Provide the (x, y) coordinate of the cell's center where the given text is located.  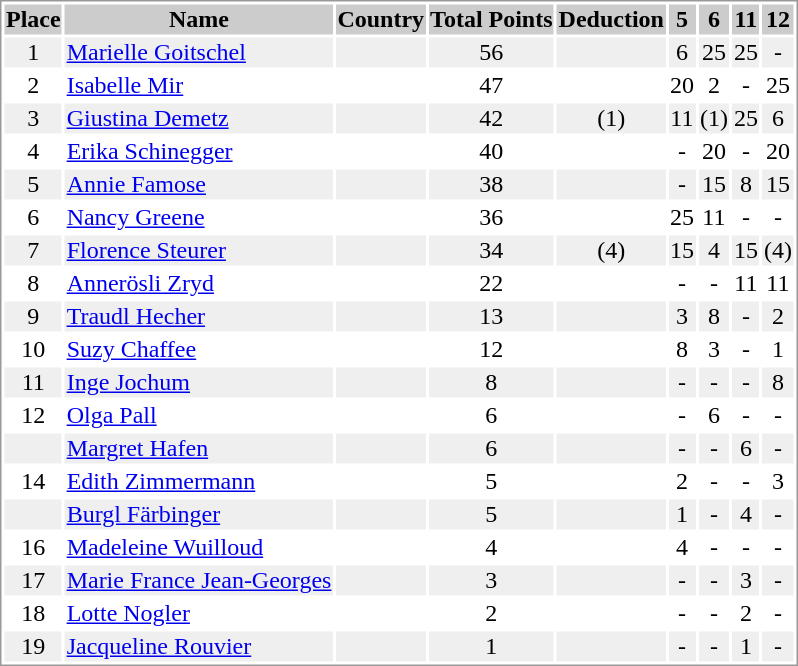
42 (492, 119)
Giustina Demetz (199, 119)
14 (33, 481)
9 (33, 317)
Annie Famose (199, 185)
56 (492, 53)
Erika Schinegger (199, 151)
36 (492, 217)
13 (492, 317)
Burgl Färbinger (199, 515)
Marie France Jean-Georges (199, 581)
16 (33, 547)
40 (492, 151)
19 (33, 647)
Lotte Nogler (199, 613)
Inge Jochum (199, 383)
Deduction (611, 19)
22 (492, 283)
10 (33, 349)
Marielle Goitschel (199, 53)
18 (33, 613)
Name (199, 19)
Traudl Hecher (199, 317)
Suzy Chaffee (199, 349)
Total Points (492, 19)
Country (381, 19)
Jacqueline Rouvier (199, 647)
47 (492, 85)
Margret Hafen (199, 449)
17 (33, 581)
38 (492, 185)
Nancy Greene (199, 217)
Madeleine Wuilloud (199, 547)
7 (33, 251)
Annerösli Zryd (199, 283)
34 (492, 251)
Place (33, 19)
Isabelle Mir (199, 85)
Edith Zimmermann (199, 481)
Olga Pall (199, 415)
Florence Steurer (199, 251)
